Scan for the cell matching the given text and deliver its [X, Y] coordinate at center. 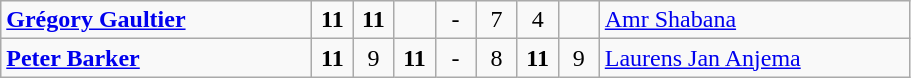
Peter Barker [156, 58]
8 [496, 58]
Grégory Gaultier [156, 20]
Laurens Jan Anjema [754, 58]
7 [496, 20]
4 [538, 20]
Amr Shabana [754, 20]
